From the cell containing the given text, extract its center point as (X, Y) coordinate. 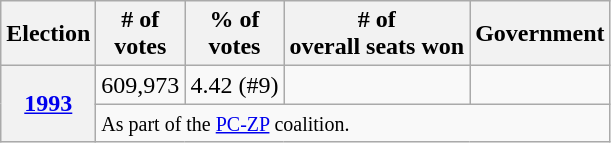
% ofvotes (234, 34)
Government (540, 34)
# ofoverall seats won (377, 34)
Election (48, 34)
609,973 (140, 85)
# ofvotes (140, 34)
4.42 (#9) (234, 85)
1993 (48, 104)
As part of the PC-ZP coalition. (353, 123)
